Scan for the cell matching the given text and deliver its [x, y] coordinate at center. 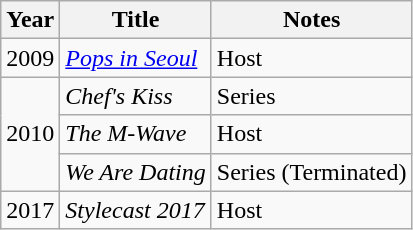
2010 [30, 134]
2017 [30, 210]
Year [30, 20]
Chef's Kiss [136, 96]
Notes [312, 20]
The M-Wave [136, 134]
We Are Dating [136, 172]
Title [136, 20]
Series (Terminated) [312, 172]
2009 [30, 58]
Pops in Seoul [136, 58]
Stylecast 2017 [136, 210]
Series [312, 96]
